Output the [X, Y] coordinate of the center of the cell containing the given text.  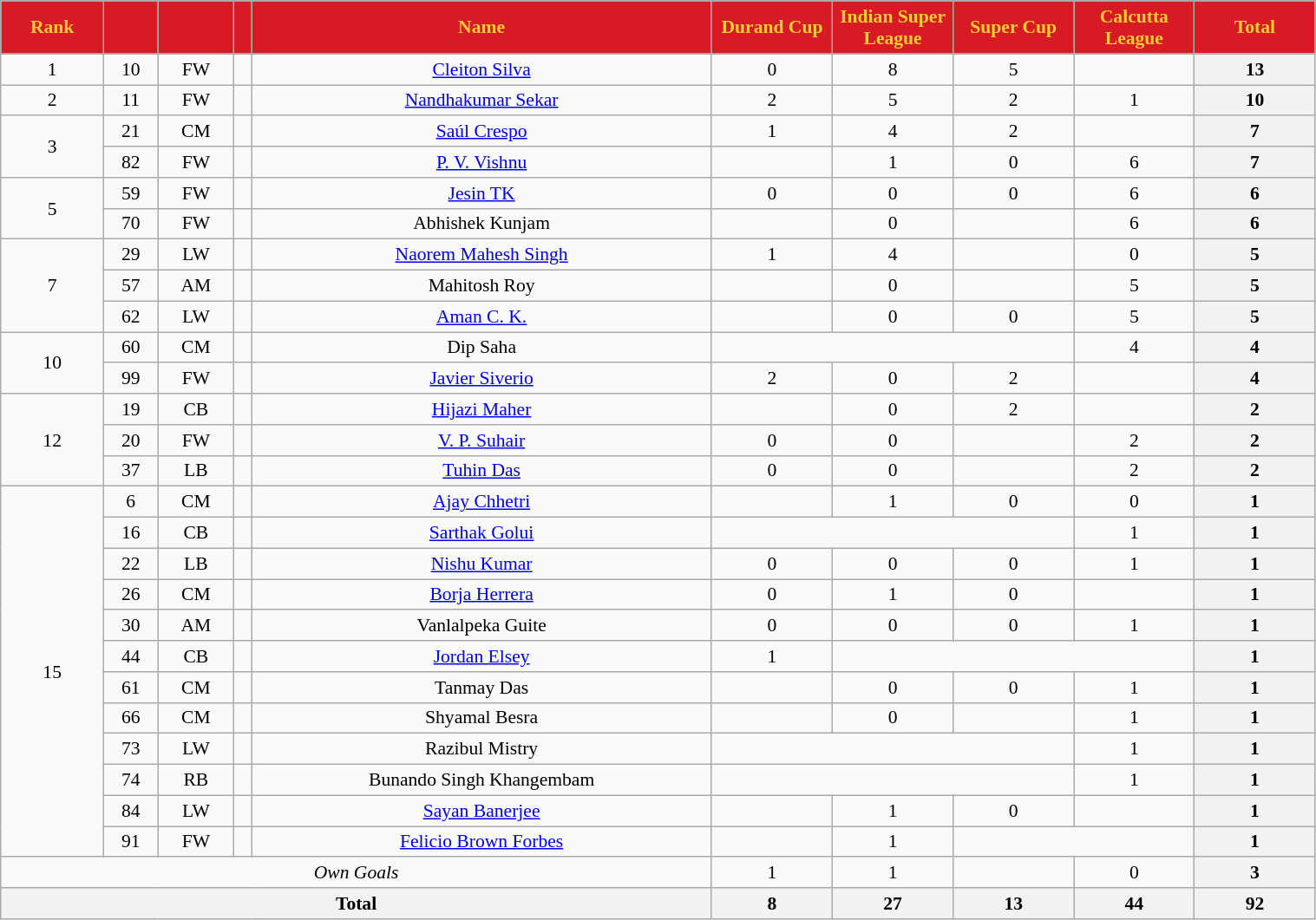
74 [131, 780]
70 [131, 224]
84 [131, 811]
Durand Cup [772, 28]
73 [131, 749]
37 [131, 471]
61 [131, 688]
Razibul Mistry [482, 749]
Jordan Elsey [482, 656]
Javier Siverio [482, 379]
16 [131, 533]
Nishu Kumar [482, 564]
60 [131, 348]
Calcutta League [1135, 28]
30 [131, 626]
Felicio Brown Forbes [482, 842]
Naorem Mahesh Singh [482, 255]
Ajay Chhetri [482, 502]
29 [131, 255]
Abhishek Kunjam [482, 224]
Tanmay Das [482, 688]
91 [131, 842]
Dip Saha [482, 348]
Vanlalpeka Guite [482, 626]
26 [131, 595]
12 [52, 440]
Name [482, 28]
Shyamal Besra [482, 718]
Mahitosh Roy [482, 286]
11 [131, 101]
Hijazi Maher [482, 409]
15 [52, 672]
Tuhin Das [482, 471]
59 [131, 193]
22 [131, 564]
Rank [52, 28]
Sarthak Golui [482, 533]
66 [131, 718]
Jesin TK [482, 193]
20 [131, 440]
Nandhakumar Sekar [482, 101]
Own Goals [357, 873]
RB [196, 780]
92 [1254, 904]
P. V. Vishnu [482, 162]
Sayan Banerjee [482, 811]
27 [894, 904]
21 [131, 132]
V. P. Suhair [482, 440]
19 [131, 409]
57 [131, 286]
Saúl Crespo [482, 132]
Cleiton Silva [482, 69]
Aman C. K. [482, 316]
82 [131, 162]
Super Cup [1013, 28]
Borja Herrera [482, 595]
Bunando Singh Khangembam [482, 780]
99 [131, 379]
62 [131, 316]
Indian Super League [894, 28]
